Return the [x, y] coordinate for the center point of the cell that contains the specified text.  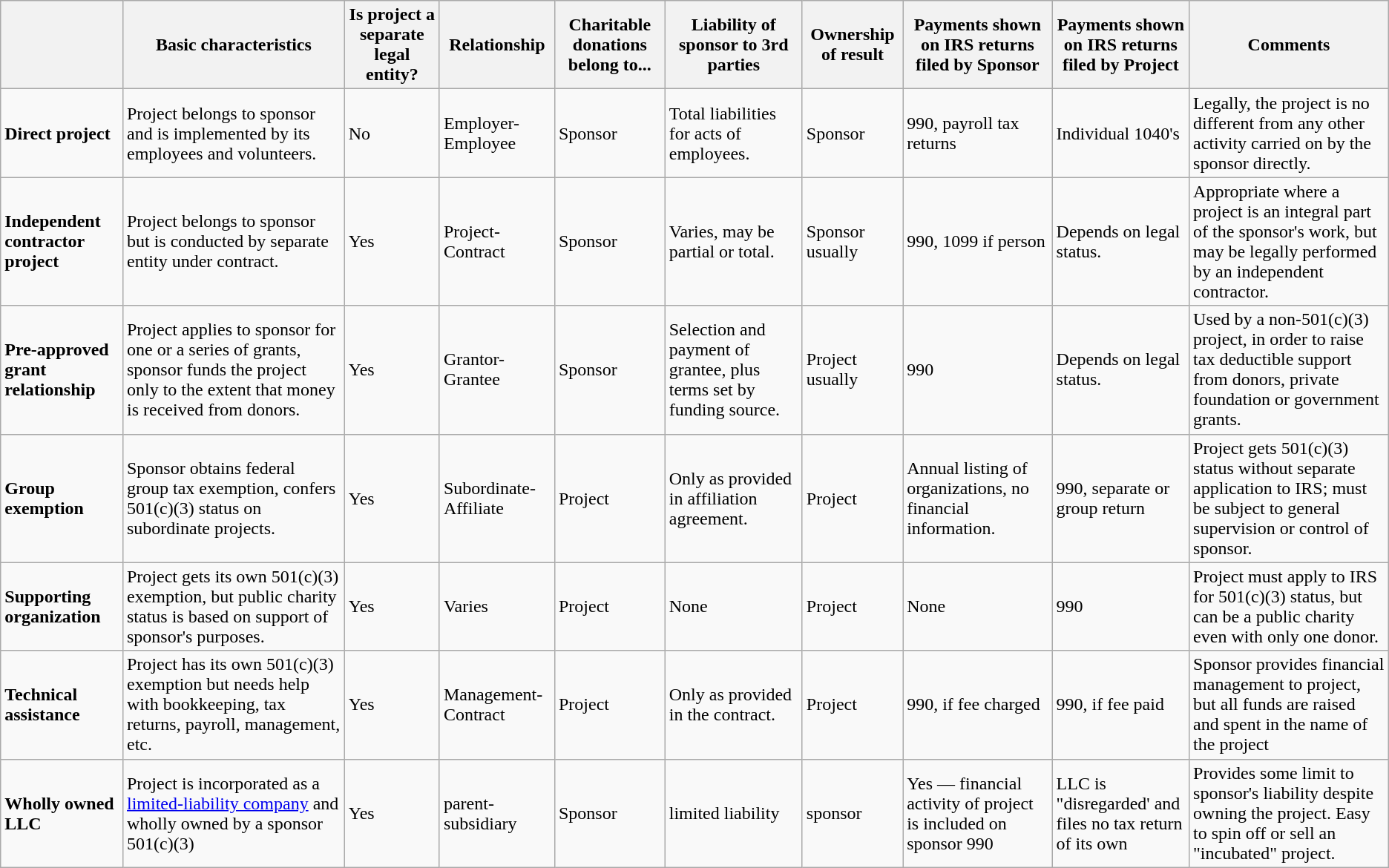
Basic characteristics [233, 45]
Liability of sponsor to 3rd parties [733, 45]
Independent contractor project [62, 242]
Project- Contract [497, 242]
Technical assistance [62, 705]
Employer- Employee [497, 134]
Management- Contract [497, 705]
Wholly owned LLC [62, 813]
990, payroll tax returns [978, 134]
Comments [1290, 45]
Relationship [497, 45]
sponsor [852, 813]
Project applies to sponsor for one or a series of grants, sponsor funds the project only to the extent that money is received from donors. [233, 369]
Ownership of result [852, 45]
Provides some limit to sponsor's liability despite owning the project. Easy to spin off or sell an "incubated" project. [1290, 813]
Appropriate where a project is an integral part of the sponsor's work, but may be legally performed by an independent contractor. [1290, 242]
990, separate or group return [1120, 499]
Yes — financial activity of project is included on sponsor 990 [978, 813]
Payments shown on IRS returns filed by Project [1120, 45]
Project is incorporated as a limited-liability company and wholly owned by a sponsor 501(c)(3) [233, 813]
LLC is "disregarded' and files no tax return of its own [1120, 813]
parent-subsidiary [497, 813]
Legally, the project is no different from any other activity carried on by the sponsor directly. [1290, 134]
Sponsor usually [852, 242]
Group exemption [62, 499]
Project belongs to sponsor and is implemented by its employees and volunteers. [233, 134]
Varies [497, 607]
Project must apply to IRS for 501(c)(3) status, but can be a public charity even with only one donor. [1290, 607]
Total liabilities for acts of employees. [733, 134]
Subordinate- Affiliate [497, 499]
Project belongs to sponsor but is conducted by separate entity under contract. [233, 242]
Used by a non-501(c)(3) project, in order to raise tax deductible support from donors, private foundation or government grants. [1290, 369]
Sponsor provides financial management to project, but all funds are raised and spent in the name of the project [1290, 705]
Only as provided in affiliation agreement. [733, 499]
Only as provided in the contract. [733, 705]
Project usually [852, 369]
Project has its own 501(c)(3) exemption but needs help with bookkeeping, tax returns, payroll, management, etc. [233, 705]
Supporting organization [62, 607]
990, if fee paid [1120, 705]
Project gets its own 501(c)(3) exemption, but public charity status is based on support of sponsor's purposes. [233, 607]
Annual listing of organizations, no financial information. [978, 499]
Direct project [62, 134]
Is project a separate legal entity? [392, 45]
990, if fee charged [978, 705]
Payments shown on IRS returns filed by Sponsor [978, 45]
990, 1099 if person [978, 242]
Varies, may be partial or total. [733, 242]
Selection and payment of grantee, plus terms set by funding source. [733, 369]
Pre-approved grant relationship [62, 369]
Individual 1040's [1120, 134]
No [392, 134]
Charitable donations belong to... [610, 45]
limited liability [733, 813]
Project gets 501(c)(3) status without separate application to IRS; must be subject to general supervision or control of sponsor. [1290, 499]
Grantor- Grantee [497, 369]
Sponsor obtains federal group tax exemption, confers 501(c)(3) status on subordinate projects. [233, 499]
